Search for the cell housing the specified text and yield its [x, y] center coordinate. 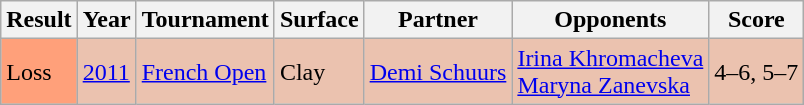
Irina Khromacheva Maryna Zanevska [610, 72]
Year [106, 20]
4–6, 5–7 [756, 72]
2011 [106, 72]
Partner [438, 20]
Score [756, 20]
Tournament [205, 20]
Result [39, 20]
Surface [319, 20]
French Open [205, 72]
Clay [319, 72]
Opponents [610, 20]
Demi Schuurs [438, 72]
Loss [39, 72]
